Locate the cell with the specified text and output its (X, Y) center coordinate. 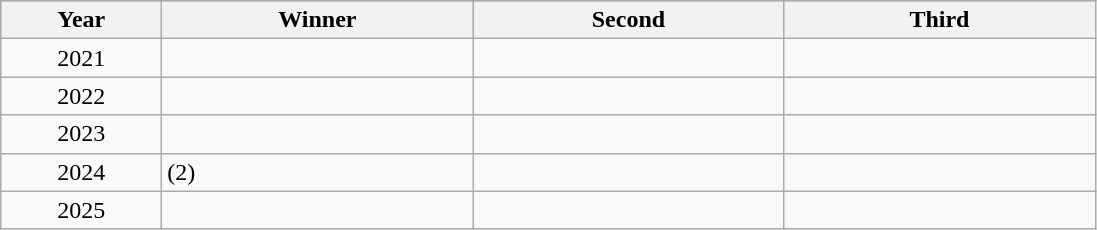
(2) (318, 172)
2022 (82, 96)
2023 (82, 134)
Year (82, 20)
2025 (82, 210)
Winner (318, 20)
2024 (82, 172)
Third (940, 20)
Second (628, 20)
2021 (82, 58)
